Return [X, Y] of the center of cell containing provided text 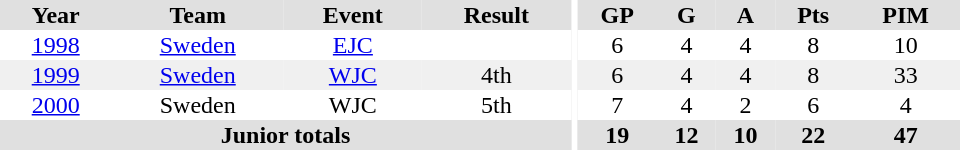
7 [618, 105]
Team [198, 15]
47 [906, 135]
22 [813, 135]
1999 [56, 75]
33 [906, 75]
Event [353, 15]
5th [496, 105]
A [746, 15]
12 [686, 135]
4th [496, 75]
PIM [906, 15]
EJC [353, 45]
Junior totals [286, 135]
1998 [56, 45]
Year [56, 15]
Result [496, 15]
G [686, 15]
2000 [56, 105]
Pts [813, 15]
19 [618, 135]
GP [618, 15]
2 [746, 105]
